Identify which cell holds the provided text, then report its [X, Y] central coordinate. 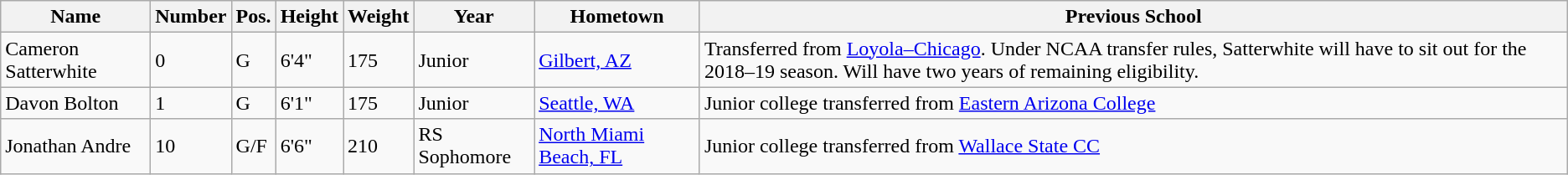
Cameron Satterwhite [75, 60]
10 [191, 146]
Hometown [617, 17]
North Miami Beach, FL [617, 146]
Seattle, WA [617, 103]
Previous School [1133, 17]
1 [191, 103]
Pos. [253, 17]
6'4" [309, 60]
RS Sophomore [474, 146]
Number [191, 17]
6'1" [309, 103]
Jonathan Andre [75, 146]
Year [474, 17]
Gilbert, AZ [617, 60]
G/F [253, 146]
6'6" [309, 146]
Name [75, 17]
210 [379, 146]
Davon Bolton [75, 103]
Weight [379, 17]
Junior college transferred from Wallace State CC [1133, 146]
0 [191, 60]
Junior college transferred from Eastern Arizona College [1133, 103]
Height [309, 17]
